For the text-containing cell, return its midpoint in (x, y) coordinate format. 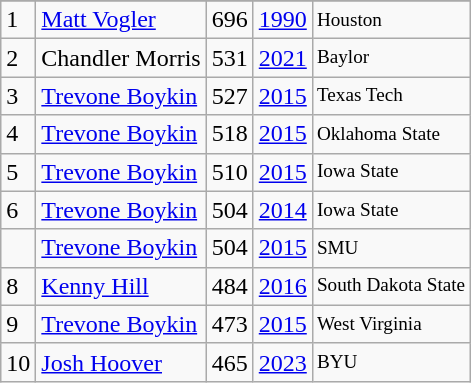
1 (18, 20)
2021 (282, 58)
SMU (390, 248)
1990 (282, 20)
Oklahoma State (390, 134)
Houston (390, 20)
510 (230, 172)
Texas Tech (390, 96)
Chandler Morris (121, 58)
8 (18, 286)
Kenny Hill (121, 286)
6 (18, 210)
2 (18, 58)
484 (230, 286)
518 (230, 134)
4 (18, 134)
527 (230, 96)
5 (18, 172)
Baylor (390, 58)
2023 (282, 362)
Matt Vogler (121, 20)
2016 (282, 286)
473 (230, 324)
Josh Hoover (121, 362)
BYU (390, 362)
696 (230, 20)
9 (18, 324)
West Virginia (390, 324)
South Dakota State (390, 286)
3 (18, 96)
531 (230, 58)
10 (18, 362)
465 (230, 362)
2014 (282, 210)
